Return [x, y] of the center of cell containing provided text 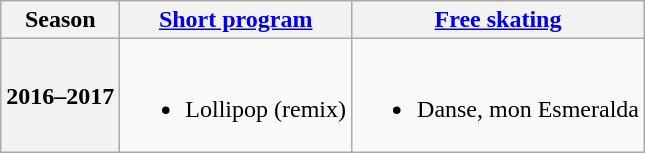
Free skating [498, 20]
Short program [236, 20]
2016–2017 [60, 96]
Danse, mon Esmeralda [498, 96]
Lollipop (remix) [236, 96]
Season [60, 20]
